Provide the [X, Y] coordinate of the cell's center where the given text is located.  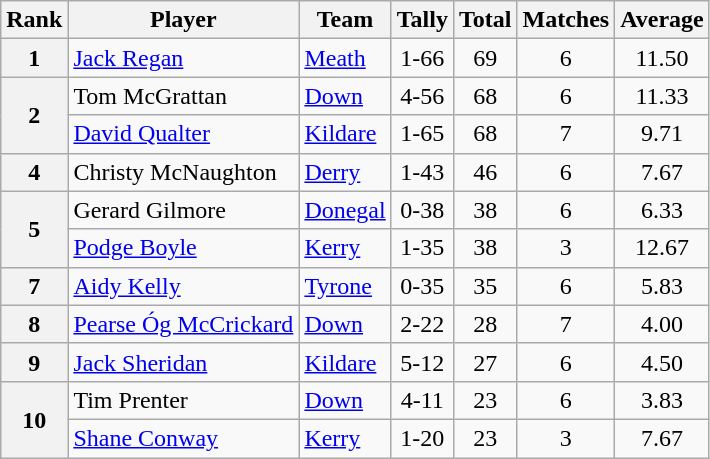
Player [184, 20]
11.33 [662, 96]
6.33 [662, 210]
2 [34, 115]
4.50 [662, 362]
1-43 [422, 172]
Tyrone [345, 286]
Tim Prenter [184, 400]
5.83 [662, 286]
9 [34, 362]
1-35 [422, 248]
Average [662, 20]
David Qualter [184, 134]
69 [485, 58]
4 [34, 172]
Team [345, 20]
1-65 [422, 134]
Derry [345, 172]
9.71 [662, 134]
1-66 [422, 58]
0-35 [422, 286]
5-12 [422, 362]
27 [485, 362]
Jack Sheridan [184, 362]
Shane Conway [184, 438]
Meath [345, 58]
Tom McGrattan [184, 96]
Matches [566, 20]
Aidy Kelly [184, 286]
Tally [422, 20]
28 [485, 324]
1-20 [422, 438]
Donegal [345, 210]
Christy McNaughton [184, 172]
Jack Regan [184, 58]
5 [34, 229]
3.83 [662, 400]
1 [34, 58]
Pearse Óg McCrickard [184, 324]
Gerard Gilmore [184, 210]
8 [34, 324]
2-22 [422, 324]
4-56 [422, 96]
46 [485, 172]
35 [485, 286]
12.67 [662, 248]
4-11 [422, 400]
Total [485, 20]
10 [34, 419]
0-38 [422, 210]
Rank [34, 20]
11.50 [662, 58]
Podge Boyle [184, 248]
4.00 [662, 324]
